Identify which cell holds the provided text, then report its (x, y) central coordinate. 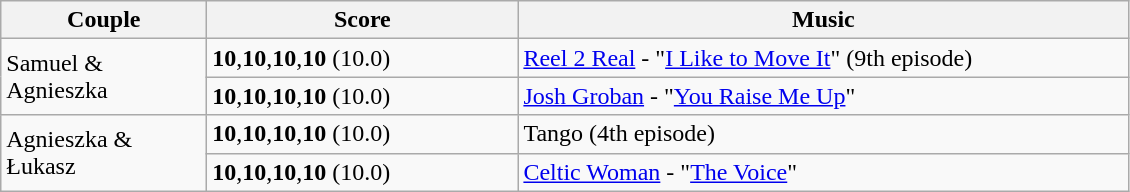
Couple (104, 20)
Score (362, 20)
Reel 2 Real - "I Like to Move It" (9th episode) (824, 58)
Josh Groban - "You Raise Me Up" (824, 96)
Music (824, 20)
Samuel & Agnieszka (104, 77)
Tango (4th episode) (824, 134)
Agnieszka & Łukasz (104, 153)
Celtic Woman - "The Voice" (824, 172)
